Extract the [X, Y] coordinate from the center of the cell holding the provided text.  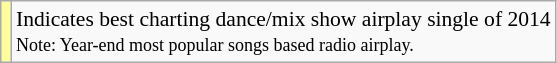
Indicates best charting dance/mix show airplay single of 2014 Note: Year-end most popular songs based radio airplay. [284, 32]
